Provide the [X, Y] coordinate of the cell's center where the given text is located.  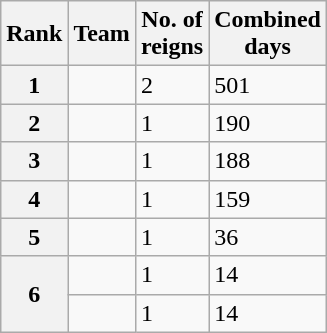
190 [268, 123]
159 [268, 199]
4 [34, 199]
36 [268, 237]
Team [102, 34]
Rank [34, 34]
No. ofreigns [172, 34]
3 [34, 161]
501 [268, 85]
188 [268, 161]
6 [34, 294]
Combineddays [268, 34]
5 [34, 237]
